Scan for the cell matching the given text and deliver its (X, Y) coordinate at center. 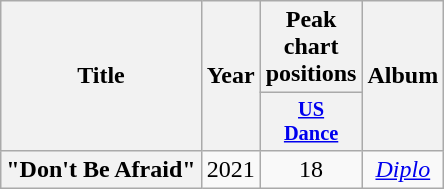
USDance (311, 122)
Year (230, 76)
"Don't Be Afraid" (101, 169)
Peak chart positions (311, 47)
Diplo (403, 169)
18 (311, 169)
2021 (230, 169)
Title (101, 76)
Album (403, 76)
